Detect which cell encompasses the target text, then output its (x, y) center coordinate. 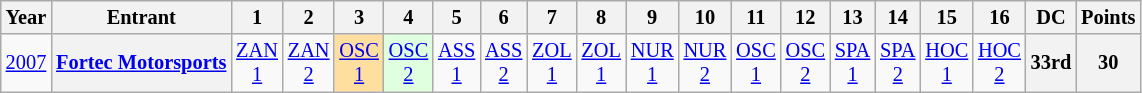
15 (946, 17)
6 (504, 17)
1 (257, 17)
HOC2 (1000, 63)
ASS1 (456, 63)
ASS2 (504, 63)
ZAN2 (309, 63)
Fortec Motorsports (141, 63)
11 (756, 17)
33rd (1051, 63)
2 (309, 17)
13 (852, 17)
7 (552, 17)
DC (1051, 17)
3 (358, 17)
NUR1 (652, 63)
10 (706, 17)
30 (1108, 63)
14 (898, 17)
8 (602, 17)
5 (456, 17)
9 (652, 17)
12 (806, 17)
2007 (26, 63)
SPA1 (852, 63)
Year (26, 17)
ZAN1 (257, 63)
Entrant (141, 17)
SPA2 (898, 63)
HOC1 (946, 63)
Points (1108, 17)
4 (408, 17)
16 (1000, 17)
NUR2 (706, 63)
